Search for the cell housing the specified text and yield its [X, Y] center coordinate. 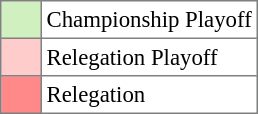
Relegation Playoff [149, 57]
Relegation [149, 95]
Championship Playoff [149, 20]
